For the text-containing cell, return its midpoint in (x, y) coordinate format. 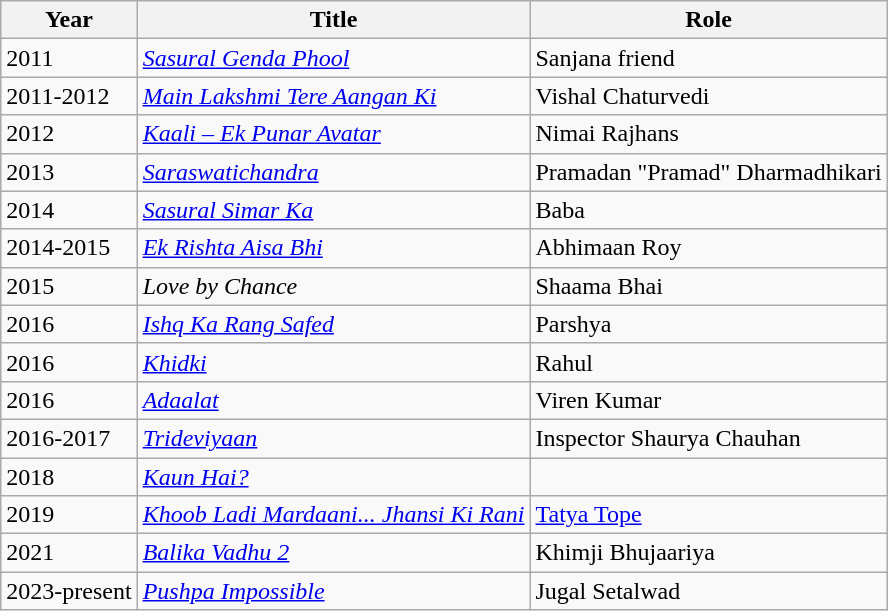
2014 (69, 210)
2011 (69, 58)
Khoob Ladi Mardaani... Jhansi Ki Rani (334, 515)
2016-2017 (69, 438)
Kaali – Ek Punar Avatar (334, 134)
Nimai Rajhans (708, 134)
Rahul (708, 362)
Year (69, 20)
Balika Vadhu 2 (334, 553)
Jugal Setalwad (708, 591)
Main Lakshmi Tere Aangan Ki (334, 96)
Saraswatichandra (334, 172)
Khimji Bhujaariya (708, 553)
Pushpa Impossible (334, 591)
2014-2015 (69, 248)
Parshya (708, 324)
Adaalat (334, 400)
2018 (69, 477)
Ishq Ka Rang Safed (334, 324)
Viren Kumar (708, 400)
2021 (69, 553)
Tatya Tope (708, 515)
2015 (69, 286)
Abhimaan Roy (708, 248)
2019 (69, 515)
Kaun Hai? (334, 477)
Khidki (334, 362)
2023-present (69, 591)
Sanjana friend (708, 58)
Sasural Genda Phool (334, 58)
Trideviyaan (334, 438)
2012 (69, 134)
Love by Chance (334, 286)
Sasural Simar Ka (334, 210)
Inspector Shaurya Chauhan (708, 438)
Vishal Chaturvedi (708, 96)
Role (708, 20)
Shaama Bhai (708, 286)
Title (334, 20)
2013 (69, 172)
2011-2012 (69, 96)
Ek Rishta Aisa Bhi (334, 248)
Pramadan "Pramad" Dharmadhikari (708, 172)
Baba (708, 210)
